From the cell containing the given text, extract its center point as [X, Y] coordinate. 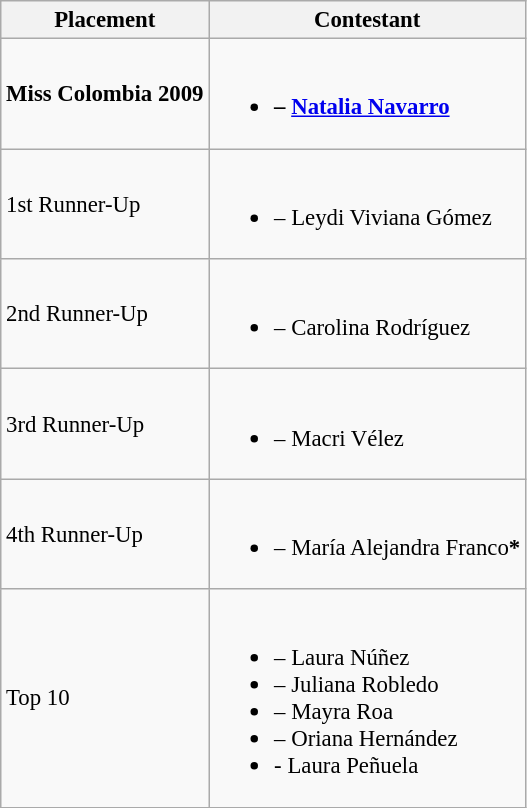
1st Runner-Up [105, 204]
– Natalia Navarro [368, 94]
2nd Runner-Up [105, 314]
Miss Colombia 2009 [105, 94]
– Carolina Rodríguez [368, 314]
– María Alejandra Franco* [368, 534]
3rd Runner-Up [105, 424]
Contestant [368, 20]
– Leydi Viviana Gómez [368, 204]
Top 10 [105, 698]
– Laura Núñez – Juliana Robledo – Mayra Roa – Oriana Hernández - Laura Peñuela [368, 698]
4th Runner-Up [105, 534]
Placement [105, 20]
– Macri Vélez [368, 424]
